Find where the given text appears and provide that cell's center as (x, y) coordinate. 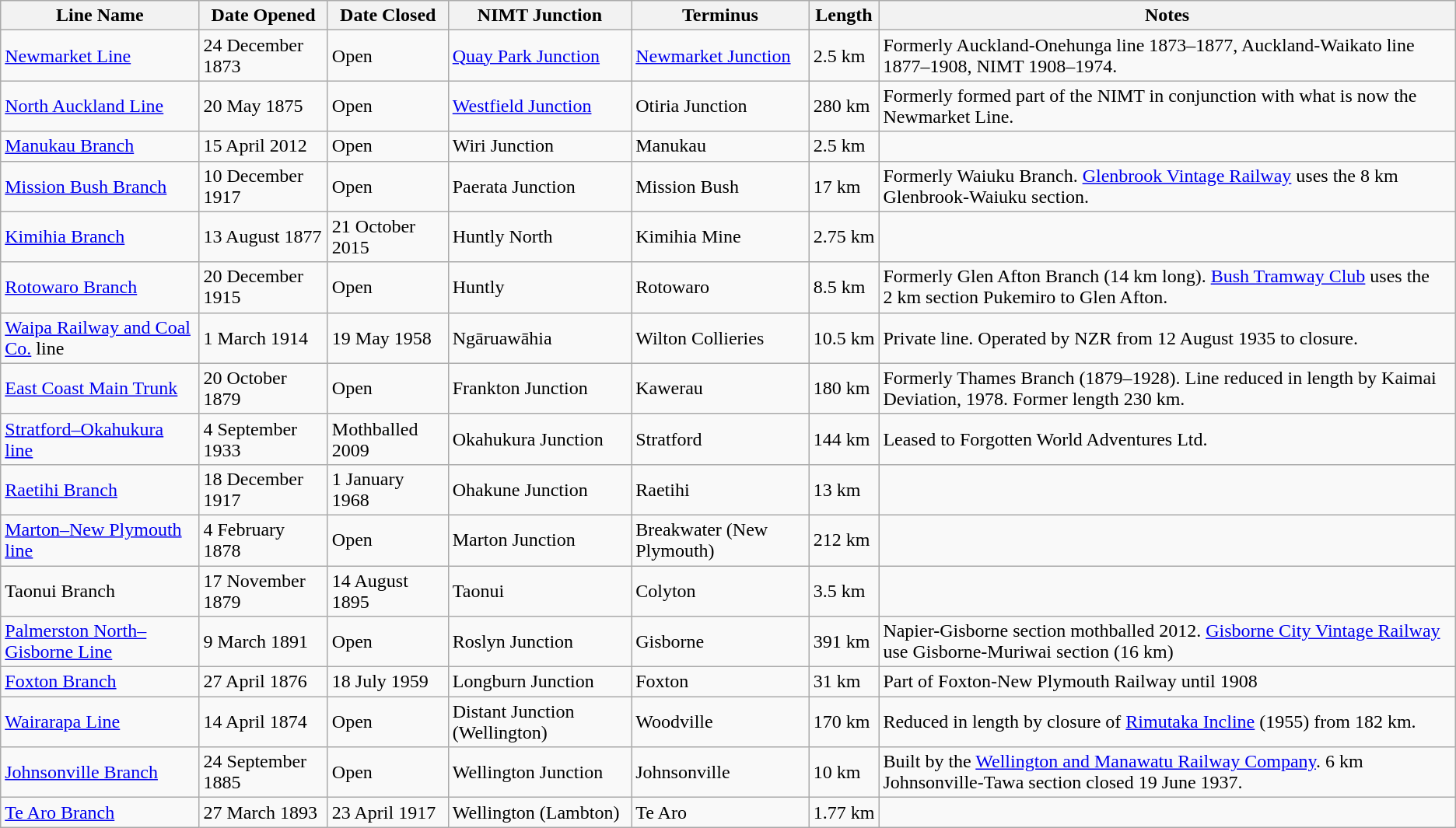
Marton–New Plymouth line (100, 540)
Frankton Junction (540, 389)
Huntly (540, 288)
Te Aro (720, 812)
Kimihia Branch (100, 236)
14 April 1874 (263, 721)
Newmarket Junction (720, 56)
Ohakune Junction (540, 490)
Date Closed (387, 16)
Stratford (720, 438)
Palmerston North–Gisborne Line (100, 642)
391 km (844, 642)
18 December 1917 (263, 490)
Otiria Junction (720, 106)
20 May 1875 (263, 106)
20 October 1879 (263, 389)
Mothballed 2009 (387, 438)
Roslyn Junction (540, 642)
Napier-Gisborne section mothballed 2012. Gisborne City Vintage Railway use Gisborne-Muriwai section (16 km) (1167, 642)
Terminus (720, 16)
Kawerau (720, 389)
180 km (844, 389)
Newmarket Line (100, 56)
10 December 1917 (263, 187)
31 km (844, 682)
Leased to Forgotten World Adventures Ltd. (1167, 438)
Longburn Junction (540, 682)
Manukau (720, 146)
Formerly Auckland-Onehunga line 1873–1877, Auckland-Waikato line 1877–1908, NIMT 1908–1974. (1167, 56)
Taonui Branch (100, 591)
East Coast Main Trunk (100, 389)
Rotowaro Branch (100, 288)
280 km (844, 106)
Foxton (720, 682)
Raetihi Branch (100, 490)
24 December 1873 (263, 56)
Line Name (100, 16)
Johnsonville (720, 773)
Formerly Waiuku Branch. Glenbrook Vintage Railway uses the 8 km Glenbrook-Waiuku section. (1167, 187)
Part of Foxton-New Plymouth Railway until 1908 (1167, 682)
Foxton Branch (100, 682)
4 September 1933 (263, 438)
13 August 1877 (263, 236)
18 July 1959 (387, 682)
15 April 2012 (263, 146)
19 May 1958 (387, 337)
4 February 1878 (263, 540)
Mission Bush Branch (100, 187)
14 August 1895 (387, 591)
1 January 1968 (387, 490)
Manukau Branch (100, 146)
8.5 km (844, 288)
Okahukura Junction (540, 438)
24 September 1885 (263, 773)
Woodville (720, 721)
Formerly formed part of the NIMT in conjunction with what is now the Newmarket Line. (1167, 106)
Colyton (720, 591)
23 April 1917 (387, 812)
10 km (844, 773)
Date Opened (263, 16)
Formerly Glen Afton Branch (14 km long). Bush Tramway Club uses the 2 km section Pukemiro to Glen Afton. (1167, 288)
9 March 1891 (263, 642)
10.5 km (844, 337)
NIMT Junction (540, 16)
Wiri Junction (540, 146)
Paerata Junction (540, 187)
144 km (844, 438)
1 March 1914 (263, 337)
Kimihia Mine (720, 236)
Built by the Wellington and Manawatu Railway Company. 6 km Johnsonville-Tawa section closed 19 June 1937. (1167, 773)
27 March 1893 (263, 812)
Length (844, 16)
17 km (844, 187)
Westfield Junction (540, 106)
17 November 1879 (263, 591)
Wellington Junction (540, 773)
Stratford–Okahukura line (100, 438)
170 km (844, 721)
Notes (1167, 16)
Taonui (540, 591)
Rotowaro (720, 288)
27 April 1876 (263, 682)
Reduced in length by closure of Rimutaka Incline (1955) from 182 km. (1167, 721)
Gisborne (720, 642)
Wilton Collieries (720, 337)
Ngāruawāhia (540, 337)
212 km (844, 540)
20 December 1915 (263, 288)
Wellington (Lambton) (540, 812)
3.5 km (844, 591)
Mission Bush (720, 187)
2.75 km (844, 236)
Breakwater (New Plymouth) (720, 540)
1.77 km (844, 812)
Wairarapa Line (100, 721)
North Auckland Line (100, 106)
Te Aro Branch (100, 812)
Huntly North (540, 236)
Raetihi (720, 490)
Private line. Operated by NZR from 12 August 1935 to closure. (1167, 337)
Johnsonville Branch (100, 773)
Marton Junction (540, 540)
Distant Junction (Wellington) (540, 721)
Quay Park Junction (540, 56)
Formerly Thames Branch (1879–1928). Line reduced in length by Kaimai Deviation, 1978. Former length 230 km. (1167, 389)
21 October 2015 (387, 236)
13 km (844, 490)
Waipa Railway and Coal Co. line (100, 337)
